Identify which cell holds the provided text, then report its [X, Y] central coordinate. 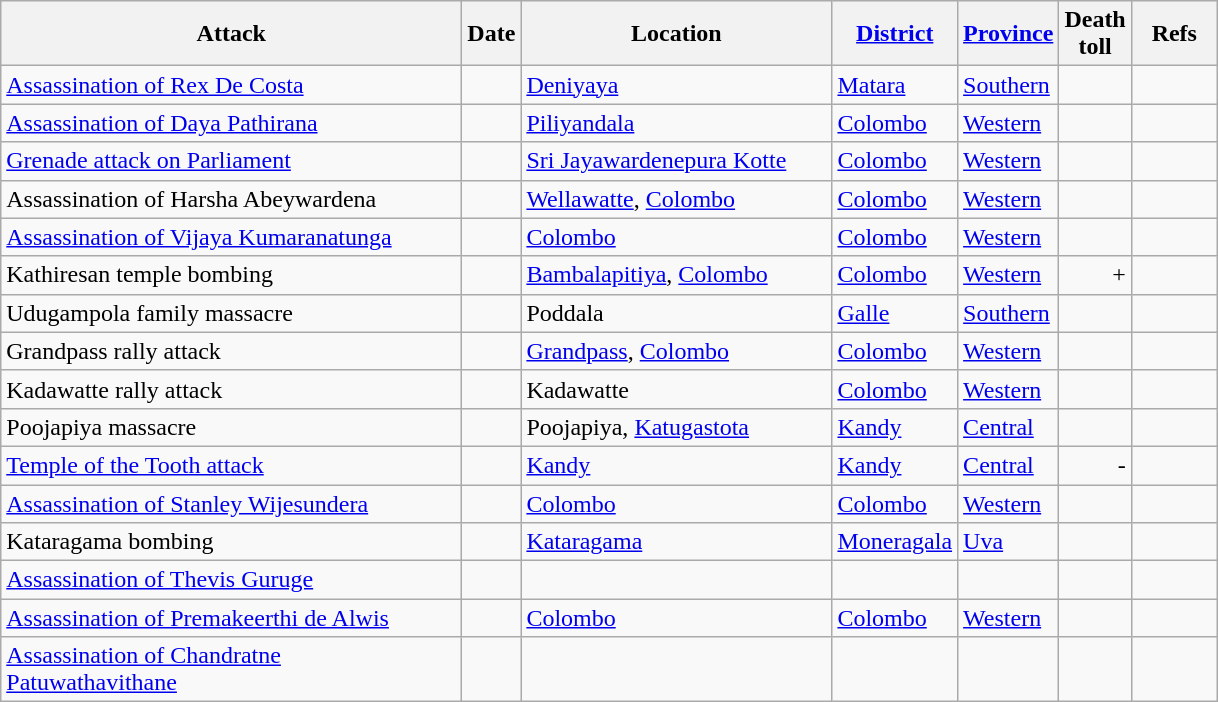
Deathtoll [1095, 34]
District [895, 34]
Poddala [676, 313]
Grenade attack on Parliament [232, 161]
Kathiresan temple bombing [232, 275]
Location [676, 34]
Udugampola family massacre [232, 313]
Matara [895, 85]
Uva [1008, 542]
Deniyaya [676, 85]
Temple of the Tooth attack [232, 465]
Galle [895, 313]
Province [1008, 34]
+ [1095, 275]
Kadawatte [676, 389]
Assassination of Vijaya Kumaranatunga [232, 237]
Assassination of Chandratne Patuwathavithane [232, 670]
Moneragala [895, 542]
Attack [232, 34]
Assassination of Rex De Costa [232, 85]
Kadawatte rally attack [232, 389]
Wellawatte, Colombo [676, 199]
Assassination of Daya Pathirana [232, 123]
Assassination of Harsha Abeywardena [232, 199]
Poojapiya massacre [232, 427]
Grandpass rally attack [232, 351]
Sri Jayawardenepura Kotte [676, 161]
Date [492, 34]
Refs [1174, 34]
Piliyandala [676, 123]
Grandpass, Colombo [676, 351]
Assassination of Premakeerthi de Alwis [232, 618]
Kataragama [676, 542]
Assassination of Thevis Guruge [232, 580]
Poojapiya, Katugastota [676, 427]
Kataragama bombing [232, 542]
- [1095, 465]
Assassination of Stanley Wijesundera [232, 503]
Bambalapitiya, Colombo [676, 275]
